From the cell containing the given text, extract its center point as (X, Y) coordinate. 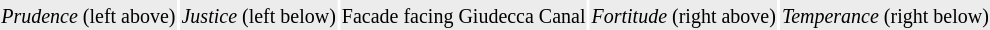
Facade facing Giudecca Canal (464, 15)
Justice (left below) (258, 15)
Fortitude (right above) (684, 15)
Prudence (left above) (88, 15)
Temperance (right below) (885, 15)
